Pinpoint the cell where the given text exists, returning its (x, y) midpoint coordinate. 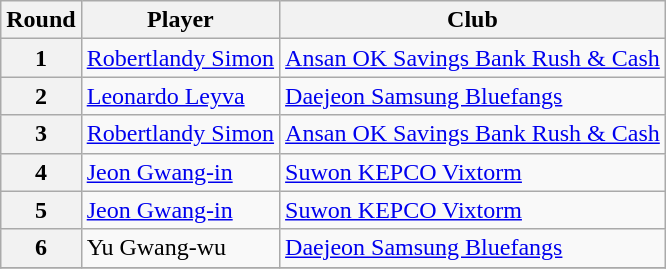
6 (41, 248)
5 (41, 210)
Club (473, 20)
Yu Gwang-wu (180, 248)
Player (180, 20)
3 (41, 134)
4 (41, 172)
Round (41, 20)
Leonardo Leyva (180, 96)
2 (41, 96)
1 (41, 58)
